Output the [X, Y] coordinate of the center of the cell containing the given text.  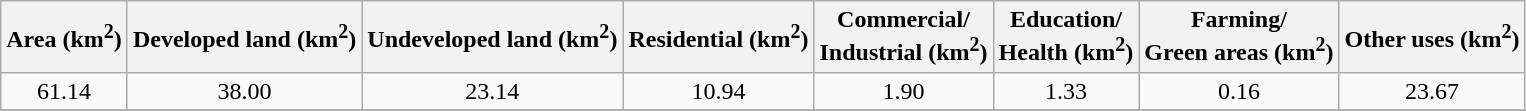
Residential (km2) [718, 37]
Farming/ Green areas (km2) [1239, 37]
Area (km2) [64, 37]
Undeveloped land (km2) [492, 37]
1.33 [1066, 91]
10.94 [718, 91]
Education/ Health (km2) [1066, 37]
Commercial/ Industrial (km2) [904, 37]
61.14 [64, 91]
23.67 [1432, 91]
1.90 [904, 91]
38.00 [244, 91]
Other uses (km2) [1432, 37]
23.14 [492, 91]
Developed land (km2) [244, 37]
0.16 [1239, 91]
